For the text-containing cell, return its midpoint in [X, Y] coordinate format. 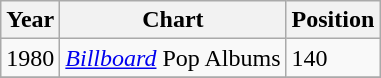
Chart [173, 20]
1980 [30, 58]
Position [333, 20]
Year [30, 20]
140 [333, 58]
Billboard Pop Albums [173, 58]
